Locate the cell with the specified text and output its [X, Y] center coordinate. 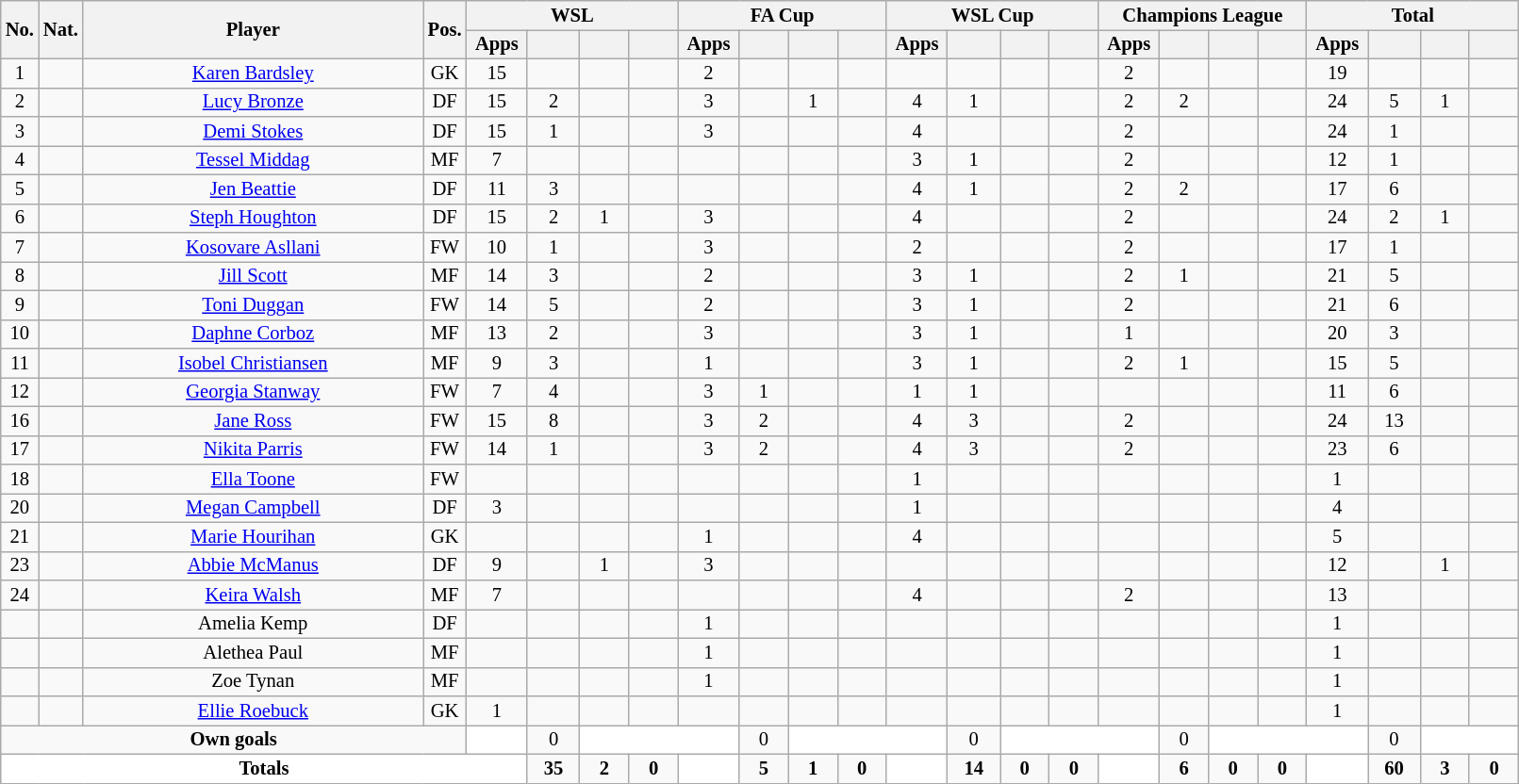
Isobel Christiansen [253, 364]
Amelia Kemp [253, 624]
WSL [573, 15]
Totals [264, 769]
Own goals [234, 739]
18 [20, 479]
Tessel Middag [253, 160]
Daphne Corboz [253, 334]
Georgia Stanway [253, 392]
Ella Toone [253, 479]
Demi Stokes [253, 132]
Keira Walsh [253, 596]
Toni Duggan [253, 305]
60 [1395, 769]
WSL Cup [992, 15]
19 [1337, 73]
FA Cup [783, 15]
No. [20, 29]
Nat. [60, 29]
Lucy Bronze [253, 102]
Kosovare Asllani [253, 247]
35 [553, 769]
Nikita Parris [253, 450]
16 [20, 420]
Pos. [445, 29]
Total [1412, 15]
Steph Houghton [253, 219]
Alethea Paul [253, 652]
Abbie McManus [253, 565]
Jane Ross [253, 420]
Champions League [1203, 15]
Ellie Roebuck [253, 710]
Karen Bardsley [253, 73]
Zoe Tynan [253, 682]
Megan Campbell [253, 507]
Marie Hourihan [253, 537]
Jill Scott [253, 275]
Player [253, 29]
Jen Beattie [253, 188]
